Extract the (X, Y) coordinate from the center of the cell holding the provided text.  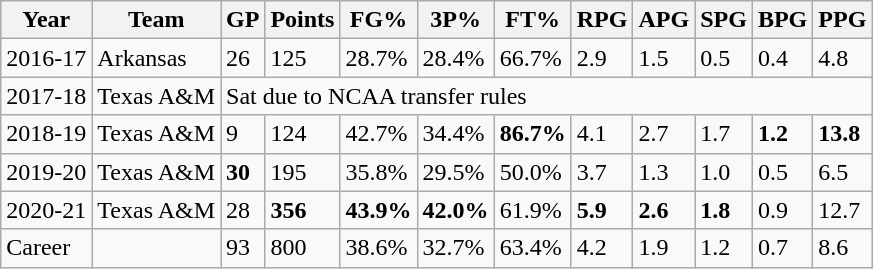
APG (664, 20)
66.7% (532, 58)
26 (243, 58)
93 (243, 248)
42.0% (456, 210)
3P% (456, 20)
12.7 (842, 210)
1.0 (724, 172)
42.7% (378, 134)
356 (302, 210)
2.7 (664, 134)
5.9 (602, 210)
28 (243, 210)
4.8 (842, 58)
2017-18 (46, 96)
Career (46, 248)
125 (302, 58)
BPG (782, 20)
1.8 (724, 210)
RPG (602, 20)
195 (302, 172)
8.6 (842, 248)
32.7% (456, 248)
28.7% (378, 58)
43.9% (378, 210)
2.9 (602, 58)
FG% (378, 20)
124 (302, 134)
30 (243, 172)
28.4% (456, 58)
1.5 (664, 58)
FT% (532, 20)
Year (46, 20)
2019-20 (46, 172)
0.4 (782, 58)
9 (243, 134)
0.7 (782, 248)
1.3 (664, 172)
4.1 (602, 134)
61.9% (532, 210)
0.9 (782, 210)
Points (302, 20)
34.4% (456, 134)
PPG (842, 20)
1.9 (664, 248)
1.7 (724, 134)
2018-19 (46, 134)
4.2 (602, 248)
SPG (724, 20)
50.0% (532, 172)
Sat due to NCAA transfer rules (546, 96)
2016-17 (46, 58)
6.5 (842, 172)
38.6% (378, 248)
35.8% (378, 172)
3.7 (602, 172)
86.7% (532, 134)
63.4% (532, 248)
2020-21 (46, 210)
29.5% (456, 172)
2.6 (664, 210)
Arkansas (156, 58)
13.8 (842, 134)
800 (302, 248)
Team (156, 20)
GP (243, 20)
